Determine the (X, Y) coordinate at the center of the cell enclosing the given text.  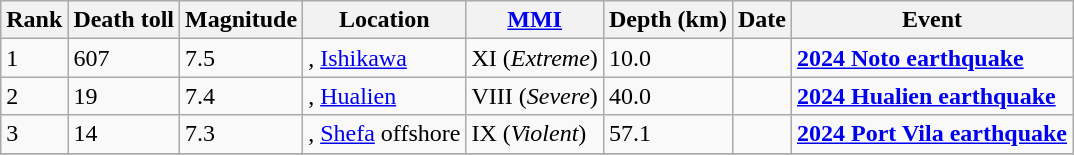
10.0 (668, 58)
3 (34, 134)
Location (384, 20)
VIII (Severe) (534, 96)
, Hualien (384, 96)
Depth (km) (668, 20)
XI (Extreme) (534, 58)
2024 Port Vila earthquake (932, 134)
19 (124, 96)
1 (34, 58)
Event (932, 20)
7.4 (242, 96)
Rank (34, 20)
40.0 (668, 96)
7.3 (242, 134)
2024 Noto earthquake (932, 58)
MMI (534, 20)
7.5 (242, 58)
Date (762, 20)
, Shefa offshore (384, 134)
607 (124, 58)
2 (34, 96)
14 (124, 134)
2024 Hualien earthquake (932, 96)
, Ishikawa (384, 58)
IX (Violent) (534, 134)
Death toll (124, 20)
Magnitude (242, 20)
57.1 (668, 134)
